Find where the given text appears and provide that cell's center as (X, Y) coordinate. 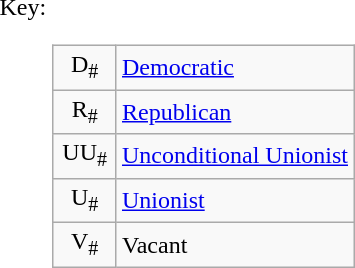
Republican (234, 112)
V# (85, 245)
D# (85, 67)
Democratic (234, 67)
UU# (85, 156)
Unionist (234, 200)
Unconditional Unionist (234, 156)
U# (85, 200)
Vacant (234, 245)
R# (85, 112)
